Detect which cell encompasses the target text, then output its (x, y) center coordinate. 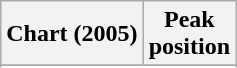
Chart (2005) (72, 34)
Peakposition (189, 34)
